From the cell containing the given text, extract its center point as (x, y) coordinate. 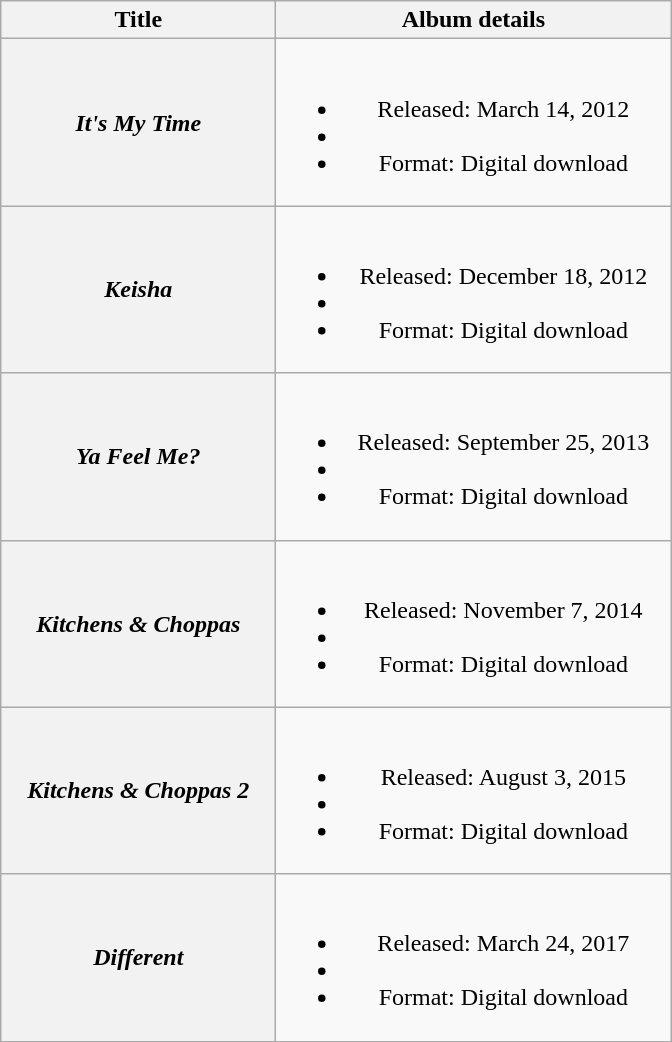
Keisha (138, 290)
Title (138, 20)
Kitchens & Choppas (138, 624)
Released: December 18, 2012Format: Digital download (474, 290)
Different (138, 958)
Released: September 25, 2013Format: Digital download (474, 456)
Released: November 7, 2014Format: Digital download (474, 624)
It's My Time (138, 122)
Album details (474, 20)
Ya Feel Me? (138, 456)
Kitchens & Choppas 2 (138, 790)
Released: March 24, 2017Format: Digital download (474, 958)
Released: August 3, 2015Format: Digital download (474, 790)
Released: March 14, 2012Format: Digital download (474, 122)
